Identify which cell holds the provided text, then report its (x, y) central coordinate. 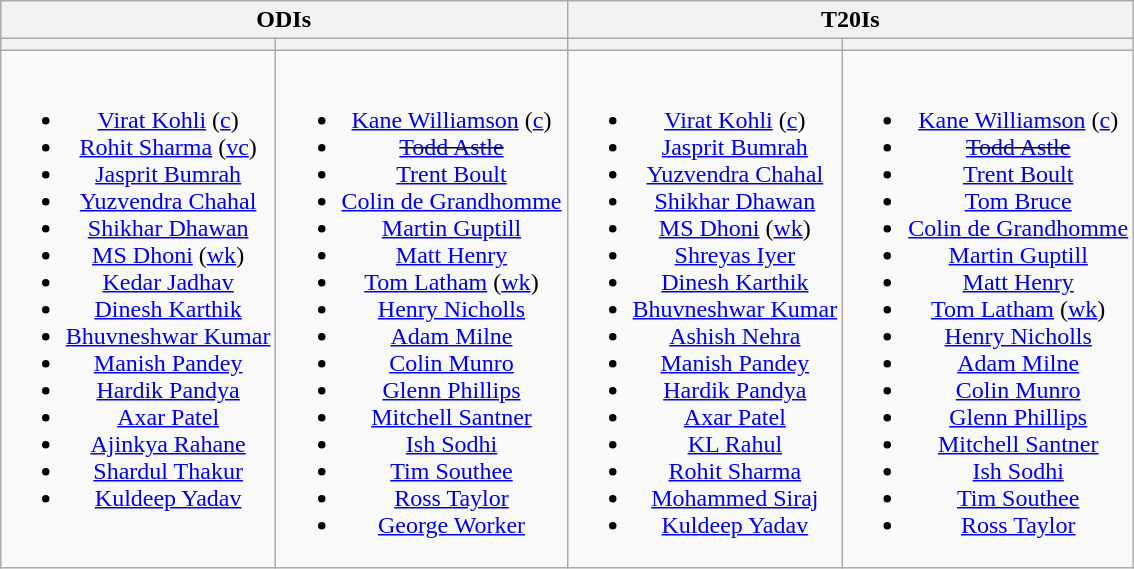
T20Is (850, 20)
ODIs (284, 20)
